Return (x, y) of the center of cell containing provided text 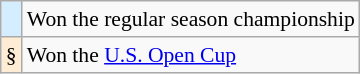
§ (12, 55)
Won the regular season championship (191, 19)
Won the U.S. Open Cup (191, 55)
